Extract the (X, Y) coordinate from the center of the cell holding the provided text.  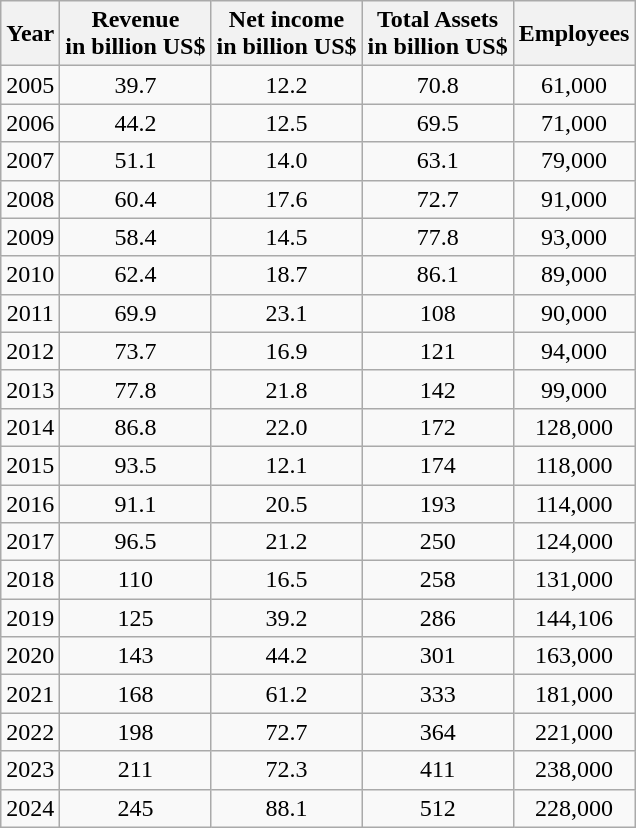
79,000 (574, 161)
163,000 (574, 656)
181,000 (574, 694)
58.4 (136, 237)
250 (438, 542)
14.0 (286, 161)
70.8 (438, 85)
39.7 (136, 85)
245 (136, 808)
143 (136, 656)
90,000 (574, 313)
2012 (30, 351)
93,000 (574, 237)
2018 (30, 580)
2010 (30, 275)
110 (136, 580)
69.5 (438, 123)
16.5 (286, 580)
2011 (30, 313)
62.4 (136, 275)
512 (438, 808)
61.2 (286, 694)
2005 (30, 85)
114,000 (574, 503)
2017 (30, 542)
88.1 (286, 808)
71,000 (574, 123)
69.9 (136, 313)
2006 (30, 123)
20.5 (286, 503)
2023 (30, 770)
Year (30, 34)
72.3 (286, 770)
228,000 (574, 808)
63.1 (438, 161)
286 (438, 618)
128,000 (574, 427)
333 (438, 694)
2007 (30, 161)
411 (438, 770)
51.1 (136, 161)
211 (136, 770)
16.9 (286, 351)
364 (438, 732)
2015 (30, 465)
2014 (30, 427)
14.5 (286, 237)
18.7 (286, 275)
21.8 (286, 389)
61,000 (574, 85)
86.1 (438, 275)
94,000 (574, 351)
2021 (30, 694)
2019 (30, 618)
131,000 (574, 580)
17.6 (286, 199)
238,000 (574, 770)
12.1 (286, 465)
198 (136, 732)
258 (438, 580)
89,000 (574, 275)
96.5 (136, 542)
12.2 (286, 85)
Employees (574, 34)
142 (438, 389)
193 (438, 503)
21.2 (286, 542)
118,000 (574, 465)
23.1 (286, 313)
Total Assetsin billion US$ (438, 34)
2020 (30, 656)
174 (438, 465)
93.5 (136, 465)
221,000 (574, 732)
2008 (30, 199)
172 (438, 427)
39.2 (286, 618)
108 (438, 313)
99,000 (574, 389)
144,106 (574, 618)
86.8 (136, 427)
91,000 (574, 199)
301 (438, 656)
168 (136, 694)
60.4 (136, 199)
2009 (30, 237)
22.0 (286, 427)
Net incomein billion US$ (286, 34)
73.7 (136, 351)
121 (438, 351)
2022 (30, 732)
124,000 (574, 542)
125 (136, 618)
2016 (30, 503)
12.5 (286, 123)
Revenuein billion US$ (136, 34)
2013 (30, 389)
91.1 (136, 503)
2024 (30, 808)
